Scan for the cell matching the given text and deliver its [X, Y] coordinate at center. 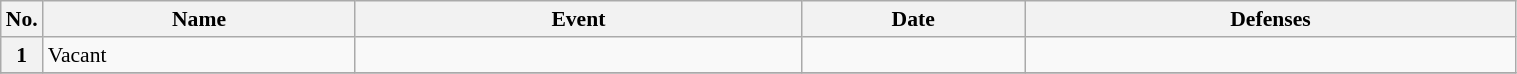
No. [22, 19]
Event [578, 19]
Date [912, 19]
Name [200, 19]
1 [22, 55]
Defenses [1270, 19]
Vacant [200, 55]
